Provide the (X, Y) coordinate of the cell's center where the given text is located.  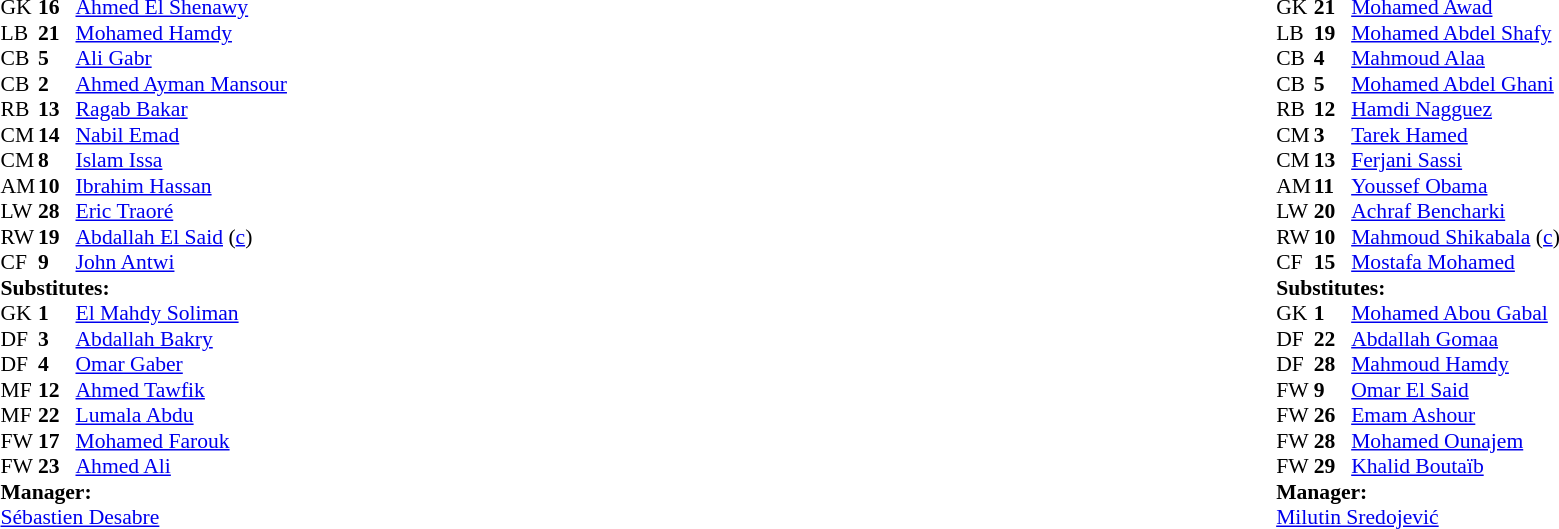
Manager: (143, 492)
21 (57, 33)
2 (57, 84)
23 (57, 467)
Ali Gabr (182, 59)
Ahmed Ayman Mansour (182, 84)
El Mahdy Soliman (182, 313)
Ibrahim Hassan (182, 186)
Islam Issa (182, 161)
17 (57, 441)
Ahmed Ali (182, 467)
15 (1333, 263)
Ragab Bakar (182, 109)
29 (1333, 467)
8 (57, 161)
Ahmed Tawfik (182, 390)
Abdallah El Said (c) (182, 237)
20 (1333, 211)
Nabil Emad (182, 135)
John Antwi (182, 263)
11 (1333, 186)
Substitutes: (143, 288)
Mohamed Farouk (182, 441)
Mohamed Hamdy (182, 33)
26 (1333, 415)
Lumala Abdu (182, 415)
Abdallah Bakry (182, 339)
Eric Traoré (182, 211)
14 (57, 135)
Omar Gaber (182, 365)
